Capture the cell that displays the provided text and extract its [x, y] central coordinate. 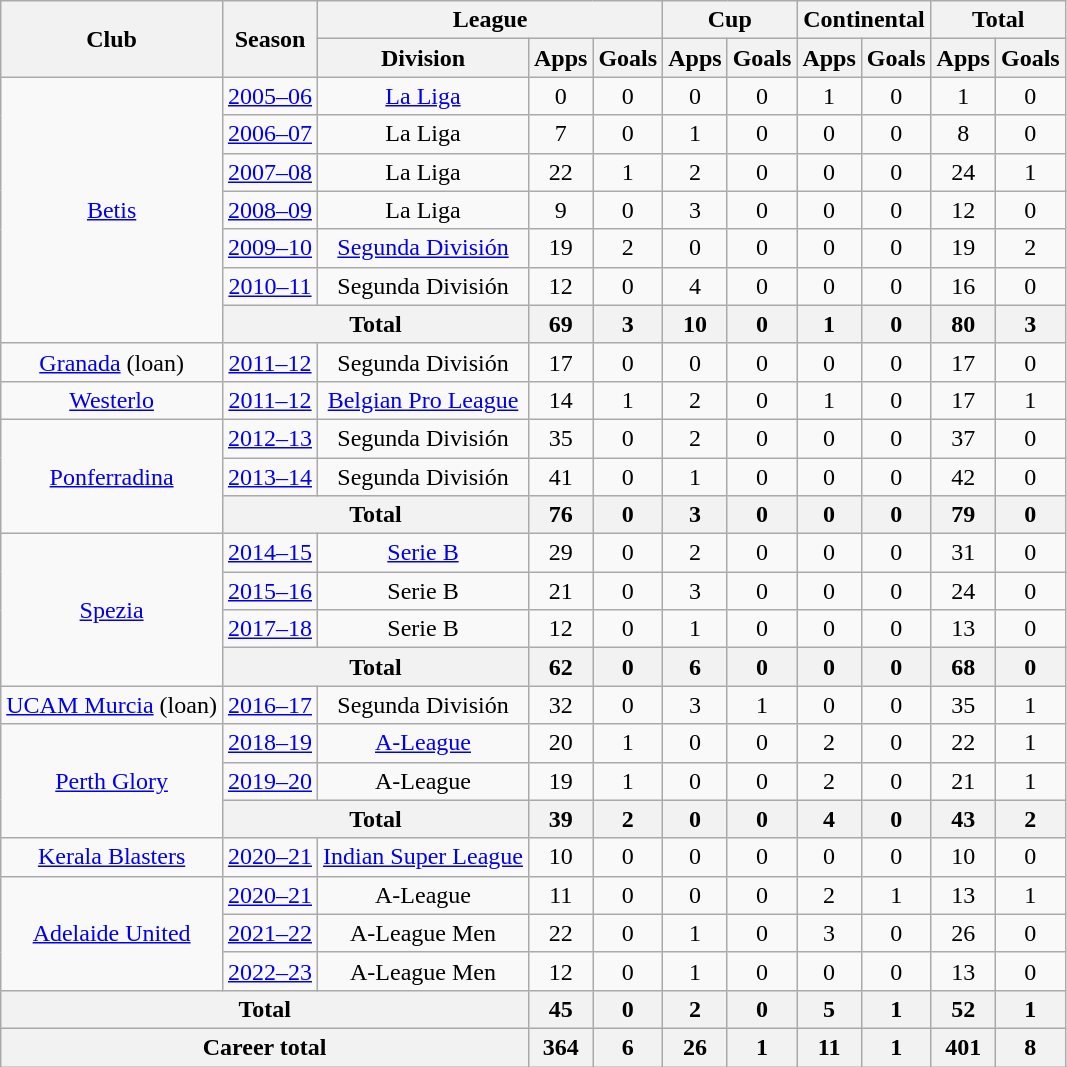
76 [560, 515]
14 [560, 400]
69 [560, 324]
Career total [265, 1047]
Spezia [112, 610]
2014–15 [270, 553]
62 [560, 667]
80 [963, 324]
Club [112, 39]
UCAM Murcia (loan) [112, 705]
43 [963, 819]
2015–16 [270, 591]
League [490, 20]
Continental [864, 20]
7 [560, 134]
37 [963, 438]
364 [560, 1047]
31 [963, 553]
42 [963, 477]
2018–19 [270, 743]
2022–23 [270, 971]
45 [560, 1009]
Belgian Pro League [424, 400]
52 [963, 1009]
41 [560, 477]
16 [963, 286]
Westerlo [112, 400]
Season [270, 39]
29 [560, 553]
Cup [730, 20]
68 [963, 667]
32 [560, 705]
2008–09 [270, 210]
Perth Glory [112, 781]
39 [560, 819]
5 [829, 1009]
2016–17 [270, 705]
Ponferradina [112, 476]
Kerala Blasters [112, 857]
79 [963, 515]
2017–18 [270, 629]
Indian Super League [424, 857]
2005–06 [270, 96]
Adelaide United [112, 933]
Division [424, 58]
Granada (loan) [112, 362]
2019–20 [270, 781]
2007–08 [270, 172]
401 [963, 1047]
2013–14 [270, 477]
2021–22 [270, 933]
2006–07 [270, 134]
9 [560, 210]
Betis [112, 210]
20 [560, 743]
2012–13 [270, 438]
2009–10 [270, 248]
2010–11 [270, 286]
